Pinpoint the cell where the given text exists, returning its [x, y] midpoint coordinate. 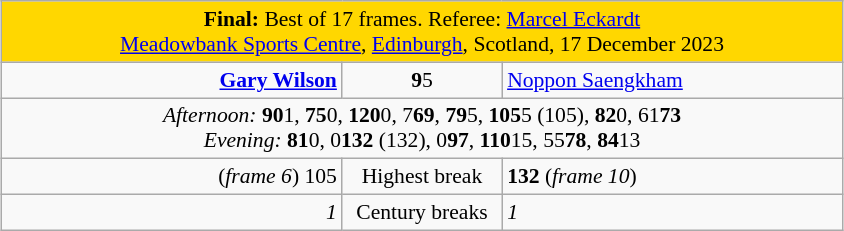
Century breaks [422, 213]
132 (frame 10) [672, 177]
Noppon Saengkham [672, 80]
95 [422, 80]
Afternoon: 901, 750, 1200, 769, 795, 1055 (105), 820, 6173Evening: 810, 0132 (132), 097, 11015, 5578, 8413 [422, 128]
Highest break [422, 177]
(frame 6) 105 [172, 177]
Final: Best of 17 frames. Referee: Marcel EckardtMeadowbank Sports Centre, Edinburgh, Scotland, 17 December 2023 [422, 32]
Gary Wilson [172, 80]
